Capture the cell that displays the provided text and extract its [x, y] central coordinate. 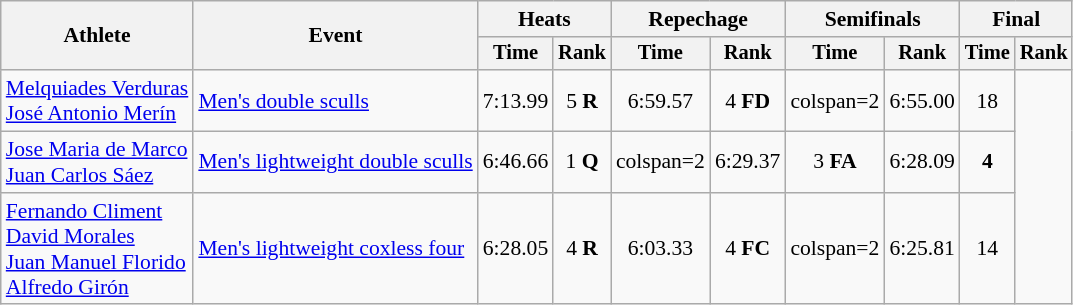
1 Q [582, 162]
Repechage [698, 19]
6:25.81 [922, 249]
Fernando ClimentDavid MoralesJuan Manuel FloridoAlfredo Girón [98, 249]
6:55.00 [922, 100]
4 FC [748, 249]
6:28.09 [922, 162]
Final [1016, 19]
14 [988, 249]
5 R [582, 100]
Melquiades VerdurasJosé Antonio Merín [98, 100]
6:28.05 [516, 249]
Jose Maria de MarcoJuan Carlos Sáez [98, 162]
7:13.99 [516, 100]
Semifinals [872, 19]
6:29.37 [748, 162]
Men's lightweight coxless four [335, 249]
4 R [582, 249]
4 FD [748, 100]
Men's lightweight double sculls [335, 162]
18 [988, 100]
Men's double sculls [335, 100]
Event [335, 36]
6:46.66 [516, 162]
4 [988, 162]
Athlete [98, 36]
Heats [544, 19]
6:59.57 [660, 100]
6:03.33 [660, 249]
3 FA [834, 162]
